Detect which cell encompasses the target text, then output its (x, y) center coordinate. 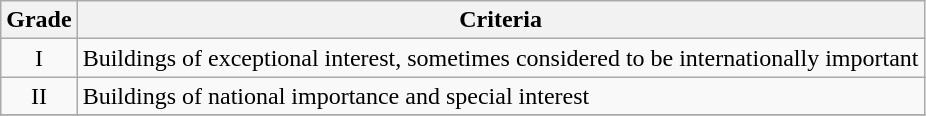
I (39, 58)
Buildings of national importance and special interest (500, 96)
Grade (39, 20)
Buildings of exceptional interest, sometimes considered to be internationally important (500, 58)
II (39, 96)
Criteria (500, 20)
